Locate the cell with the specified text and output its (X, Y) center coordinate. 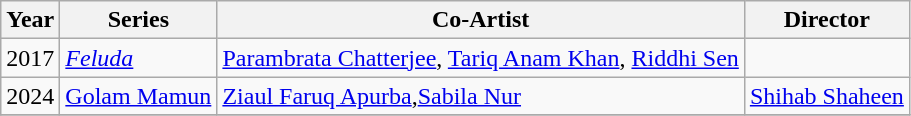
2017 (30, 58)
Golam Mamun (138, 96)
Feluda (138, 58)
Parambrata Chatterjee, Tariq Anam Khan, Riddhi Sen (480, 58)
Director (826, 20)
Shihab Shaheen (826, 96)
Co-Artist (480, 20)
Series (138, 20)
Ziaul Faruq Apurba,Sabila Nur (480, 96)
Year (30, 20)
2024 (30, 96)
